Determine the (X, Y) coordinate at the center of the cell enclosing the given text.  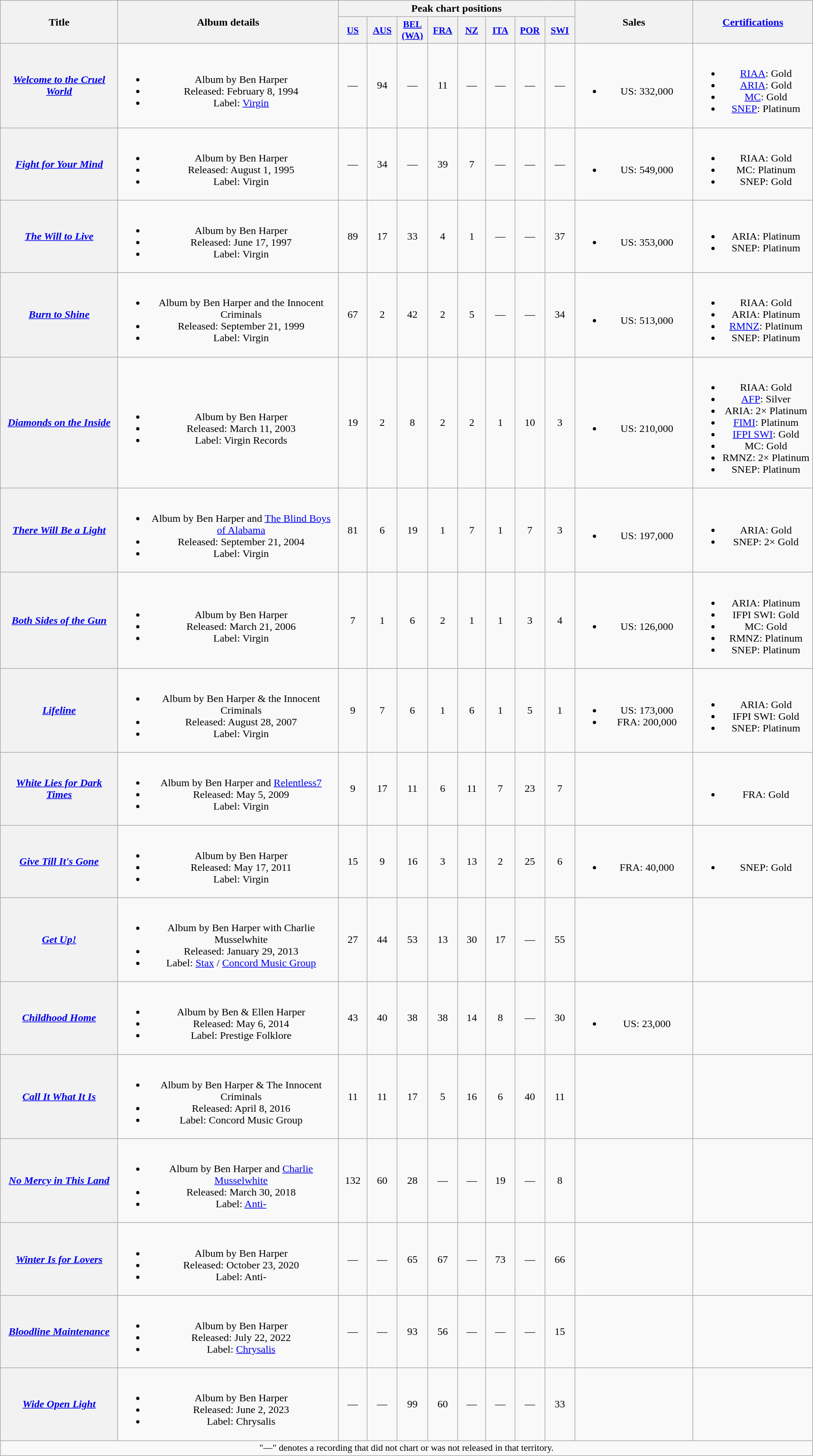
No Mercy in This Land (59, 1181)
RIAA: GoldARIA: PlatinumRMNZ: PlatinumSNEP: Platinum (753, 315)
There Will Be a Light (59, 530)
ARIA: PlatinumIFPI SWI: GoldMC: GoldRMNZ: PlatinumSNEP: Platinum (753, 620)
ITA (500, 30)
Album by Ben HarperReleased: March 21, 2006Label: Virgin (228, 620)
Album by Ben Harper and Relentless7Released: May 5, 2009Label: Virgin (228, 788)
Winter Is for Lovers (59, 1259)
US: 126,000 (634, 620)
Album details (228, 22)
37 (560, 236)
81 (353, 530)
43 (353, 1018)
94 (382, 86)
Album by Ben Harper & the Innocent CriminalsReleased: August 28, 2007Label: Virgin (228, 710)
132 (353, 1181)
Album by Ben Harper & The Innocent CriminalsReleased: April 8, 2016Label: Concord Music Group (228, 1097)
14 (472, 1018)
US: 197,000 (634, 530)
Bloodline Maintenance (59, 1332)
ARIA: GoldSNEP: 2× Gold (753, 530)
23 (530, 788)
NZ (472, 30)
89 (353, 236)
Album by Ben HarperReleased: August 1, 1995Label: Virgin (228, 164)
56 (443, 1332)
FRA: 40,000 (634, 861)
99 (412, 1404)
RIAA: GoldMC: PlatinumSNEP: Gold (753, 164)
44 (382, 940)
AUS (382, 30)
Welcome to the Cruel World (59, 86)
Album by Ben & Ellen HarperReleased: May 6, 2014Label: Prestige Folklore (228, 1018)
FRA (443, 30)
Album by Ben HarperReleased: February 8, 1994Label: Virgin (228, 86)
US (353, 30)
93 (412, 1332)
Certifications (753, 22)
US: 173,000FRA: 200,000 (634, 710)
Album by Ben HarperReleased: June 17, 1997Label: Virgin (228, 236)
Album by Ben Harper with Charlie MusselwhiteReleased: January 29, 2013Label: Stax / Concord Music Group (228, 940)
ARIA: GoldIFPI SWI: GoldSNEP: Platinum (753, 710)
Give Till It's Gone (59, 861)
Lifeline (59, 710)
Title (59, 22)
US: 332,000 (634, 86)
Album by Ben Harper and The Blind Boys of AlabamaReleased: September 21, 2004Label: Virgin (228, 530)
The Will to Live (59, 236)
Album by Ben HarperReleased: October 23, 2020Label: Anti- (228, 1259)
US: 23,000 (634, 1018)
28 (412, 1181)
Wide Open Light (59, 1404)
Burn to Shine (59, 315)
Album by Ben HarperReleased: July 22, 2022Label: Chrysalis (228, 1332)
66 (560, 1259)
POR (530, 30)
Album by Ben Harper and Charlie MusselwhiteReleased: March 30, 2018Label: Anti- (228, 1181)
ARIA: PlatinumSNEP: Platinum (753, 236)
RIAA: GoldARIA: GoldMC: GoldSNEP: Platinum (753, 86)
US: 513,000 (634, 315)
27 (353, 940)
Album by Ben HarperReleased: May 17, 2011Label: Virgin (228, 861)
42 (412, 315)
39 (443, 164)
Album by Ben HarperReleased: March 11, 2003Label: Virgin Records (228, 422)
"—" denotes a recording that did not chart or was not released in that territory. (406, 1448)
10 (530, 422)
FRA: Gold (753, 788)
Both Sides of the Gun (59, 620)
Album by Ben HarperReleased: June 2, 2023Label: Chrysalis (228, 1404)
Fight for Your Mind (59, 164)
BEL(WA) (412, 30)
65 (412, 1259)
US: 353,000 (634, 236)
Diamonds on the Inside (59, 422)
25 (530, 861)
US: 549,000 (634, 164)
55 (560, 940)
White Lies for Dark Times (59, 788)
SNEP: Gold (753, 861)
Childhood Home (59, 1018)
Album by Ben Harper and the Innocent CriminalsReleased: September 21, 1999Label: Virgin (228, 315)
Call It What It Is (59, 1097)
73 (500, 1259)
Sales (634, 22)
Peak chart positions (456, 9)
53 (412, 940)
RIAA: GoldAFP: SilverARIA: 2× PlatinumFIMI: PlatinumIFPI SWI: GoldMC: GoldRMNZ: 2× PlatinumSNEP: Platinum (753, 422)
Get Up! (59, 940)
US: 210,000 (634, 422)
SWI (560, 30)
